Identify which cell holds the provided text, then report its (x, y) central coordinate. 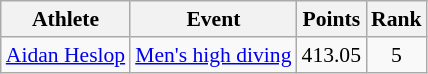
5 (396, 55)
Athlete (66, 19)
Aidan Heslop (66, 55)
Rank (396, 19)
Points (332, 19)
413.05 (332, 55)
Event (213, 19)
Men's high diving (213, 55)
